From the cell containing the given text, extract its center point as (X, Y) coordinate. 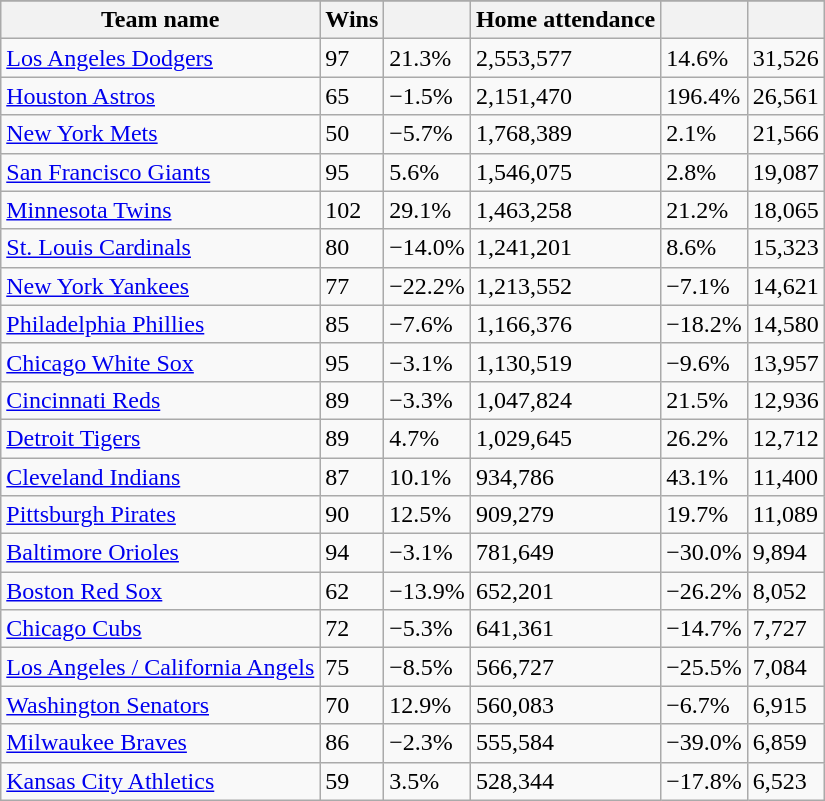
14,580 (786, 324)
−25.5% (704, 667)
Team name (160, 20)
15,323 (786, 248)
21.3% (428, 58)
New York Mets (160, 134)
Los Angeles / California Angels (160, 667)
14,621 (786, 286)
2.1% (704, 134)
5.6% (428, 172)
50 (352, 134)
−7.1% (704, 286)
12,712 (786, 438)
31,526 (786, 58)
−2.3% (428, 743)
9,894 (786, 553)
−7.6% (428, 324)
18,065 (786, 210)
6,915 (786, 705)
11,089 (786, 515)
−3.3% (428, 400)
Boston Red Sox (160, 591)
Milwaukee Braves (160, 743)
1,768,389 (565, 134)
−39.0% (704, 743)
1,241,201 (565, 248)
10.1% (428, 477)
−1.5% (428, 96)
7,084 (786, 667)
Washington Senators (160, 705)
102 (352, 210)
652,201 (565, 591)
2.8% (704, 172)
−22.2% (428, 286)
72 (352, 629)
1,047,824 (565, 400)
19.7% (704, 515)
3.5% (428, 781)
59 (352, 781)
934,786 (565, 477)
70 (352, 705)
26,561 (786, 96)
781,649 (565, 553)
San Francisco Giants (160, 172)
Chicago White Sox (160, 362)
77 (352, 286)
Houston Astros (160, 96)
97 (352, 58)
87 (352, 477)
21,566 (786, 134)
1,166,376 (565, 324)
528,344 (565, 781)
11,400 (786, 477)
12.9% (428, 705)
43.1% (704, 477)
Minnesota Twins (160, 210)
12,936 (786, 400)
14.6% (704, 58)
1,130,519 (565, 362)
1,463,258 (565, 210)
75 (352, 667)
21.2% (704, 210)
196.4% (704, 96)
−30.0% (704, 553)
Los Angeles Dodgers (160, 58)
90 (352, 515)
555,584 (565, 743)
65 (352, 96)
St. Louis Cardinals (160, 248)
29.1% (428, 210)
−6.7% (704, 705)
4.7% (428, 438)
−13.9% (428, 591)
8,052 (786, 591)
12.5% (428, 515)
Cleveland Indians (160, 477)
566,727 (565, 667)
−14.0% (428, 248)
641,361 (565, 629)
Pittsburgh Pirates (160, 515)
19,087 (786, 172)
80 (352, 248)
Detroit Tigers (160, 438)
New York Yankees (160, 286)
Wins (352, 20)
Baltimore Orioles (160, 553)
−14.7% (704, 629)
7,727 (786, 629)
26.2% (704, 438)
62 (352, 591)
Kansas City Athletics (160, 781)
1,213,552 (565, 286)
2,151,470 (565, 96)
−9.6% (704, 362)
−18.2% (704, 324)
560,083 (565, 705)
Home attendance (565, 20)
Chicago Cubs (160, 629)
Cincinnati Reds (160, 400)
2,553,577 (565, 58)
1,546,075 (565, 172)
−17.8% (704, 781)
−8.5% (428, 667)
909,279 (565, 515)
13,957 (786, 362)
85 (352, 324)
6,859 (786, 743)
86 (352, 743)
8.6% (704, 248)
−26.2% (704, 591)
−5.7% (428, 134)
−5.3% (428, 629)
Philadelphia Phillies (160, 324)
6,523 (786, 781)
21.5% (704, 400)
94 (352, 553)
1,029,645 (565, 438)
